Determine the (X, Y) coordinate at the center of the cell enclosing the given text.  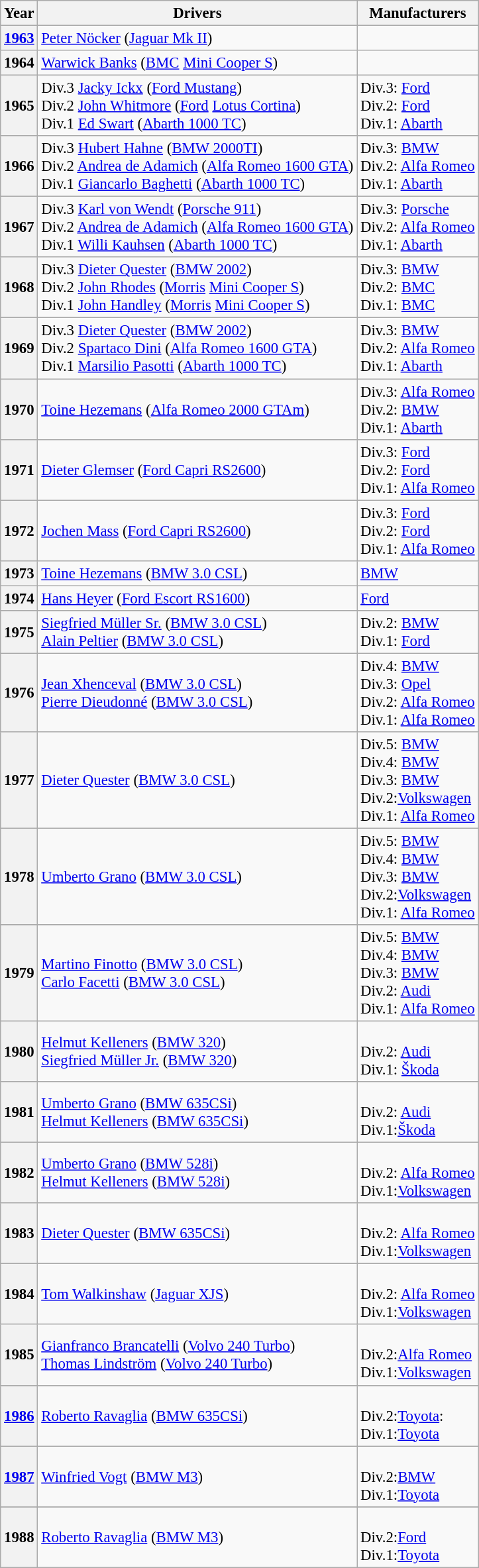
1964 (19, 63)
Div.2:BMWDiv.1:Toyota (417, 1477)
Div.3: Alfa RomeoDiv.2: BMWDiv.1: Abarth (417, 409)
Dieter Quester (BMW 635CSi) (197, 1233)
Peter Nöcker (Jaguar Mk II) (197, 38)
1976 (19, 693)
1967 (19, 227)
Div.5: BMWDiv.4: BMWDiv.3: BMW Div.2:VolkswagenDiv.1: Alfa Romeo (417, 780)
1975 (19, 632)
1983 (19, 1233)
Year (19, 13)
Dieter Glemser (Ford Capri RS2600) (197, 470)
Div.3: PorscheDiv.2: Alfa RomeoDiv.1: Abarth (417, 227)
Div.3 Jacky Ickx (Ford Mustang)Div.2 John Whitmore (Ford Lotus Cortina) Div.1 Ed Swart (Abarth 1000 TC) (197, 106)
Div.5: BMWDiv.4: BMW Div.3: BMW Div.2:Volkswagen Div.1: Alfa Romeo (417, 876)
Drivers (197, 13)
Div.3 Dieter Quester (BMW 2002) Div.2 Spartaco Dini (Alfa Romeo 1600 GTA) Div.1 Marsilio Pasotti (Abarth 1000 TC) (197, 348)
Martino Finotto (BMW 3.0 CSL) Carlo Facetti (BMW 3.0 CSL) (197, 973)
Hans Heyer (Ford Escort RS1600) (197, 598)
1968 (19, 287)
1985 (19, 1355)
Jochen Mass (Ford Capri RS2600) (197, 531)
Roberto Ravaglia (BMW 635CSi) (197, 1416)
1972 (19, 531)
Tom Walkinshaw (Jaguar XJS) (197, 1294)
Div.3 Hubert Hahne (BMW 2000TI)Div.2 Andrea de Adamich (Alfa Romeo 1600 GTA) Div.1 Giancarlo Baghetti (Abarth 1000 TC) (197, 166)
Helmut Kelleners (BMW 320) Siegfried Müller Jr. (BMW 320) (197, 1052)
Div.3 Dieter Quester (BMW 2002) Div.2 John Rhodes (Morris Mini Cooper S) Div.1 John Handley (Morris Mini Cooper S) (197, 287)
1984 (19, 1294)
Div.2: AudiDiv.1:Škoda (417, 1112)
Div.3: BMWDiv.2: BMCDiv.1: BMC (417, 287)
Div.2: AudiDiv.1: Škoda (417, 1052)
Dieter Quester (BMW 3.0 CSL) (197, 780)
1970 (19, 409)
Div.2:FordDiv.1:Toyota (417, 1537)
Umberto Grano (BMW 528i) Helmut Kelleners (BMW 528i) (197, 1173)
1979 (19, 973)
Div.2:Toyota:Div.1:Toyota (417, 1416)
1981 (19, 1112)
Umberto Grano (BMW 3.0 CSL) (197, 876)
Div.3 Karl von Wendt (Porsche 911) Div.2 Andrea de Adamich (Alfa Romeo 1600 GTA) Div.1 Willi Kauhsen (Abarth 1000 TC) (197, 227)
1965 (19, 106)
Umberto Grano (BMW 635CSi) Helmut Kelleners (BMW 635CSi) (197, 1112)
1980 (19, 1052)
Ford (417, 598)
1982 (19, 1173)
1966 (19, 166)
1963 (19, 38)
Winfried Vogt (BMW M3) (197, 1477)
Toine Hezemans (BMW 3.0 CSL) (197, 573)
1978 (19, 876)
Div.2: BMWDiv.1: Ford (417, 632)
Div.2:Alfa RomeoDiv.1:Volkswagen (417, 1355)
Siegfried Müller Sr. (BMW 3.0 CSL) Alain Peltier (BMW 3.0 CSL) (197, 632)
Manufacturers (417, 13)
1969 (19, 348)
BMW (417, 573)
Div.5: BMWDiv.4: BMWDiv.3: BMW Div.2: AudiDiv.1: Alfa Romeo (417, 973)
Roberto Ravaglia (BMW M3) (197, 1537)
Warwick Banks (BMC Mini Cooper S) (197, 63)
1977 (19, 780)
Toine Hezemans (Alfa Romeo 2000 GTAm) (197, 409)
1987 (19, 1477)
1971 (19, 470)
Gianfranco Brancatelli (Volvo 240 Turbo) Thomas Lindström (Volvo 240 Turbo) (197, 1355)
Div.3: FordDiv.2: FordDiv.1: Abarth (417, 106)
Jean Xhenceval (BMW 3.0 CSL) Pierre Dieudonné (BMW 3.0 CSL) (197, 693)
1986 (19, 1416)
Div.4: BMWDiv.3: OpelDiv.2: Alfa RomeoDiv.1: Alfa Romeo (417, 693)
1974 (19, 598)
1988 (19, 1537)
1973 (19, 573)
